Pinpoint the cell where the given text exists, returning its (X, Y) midpoint coordinate. 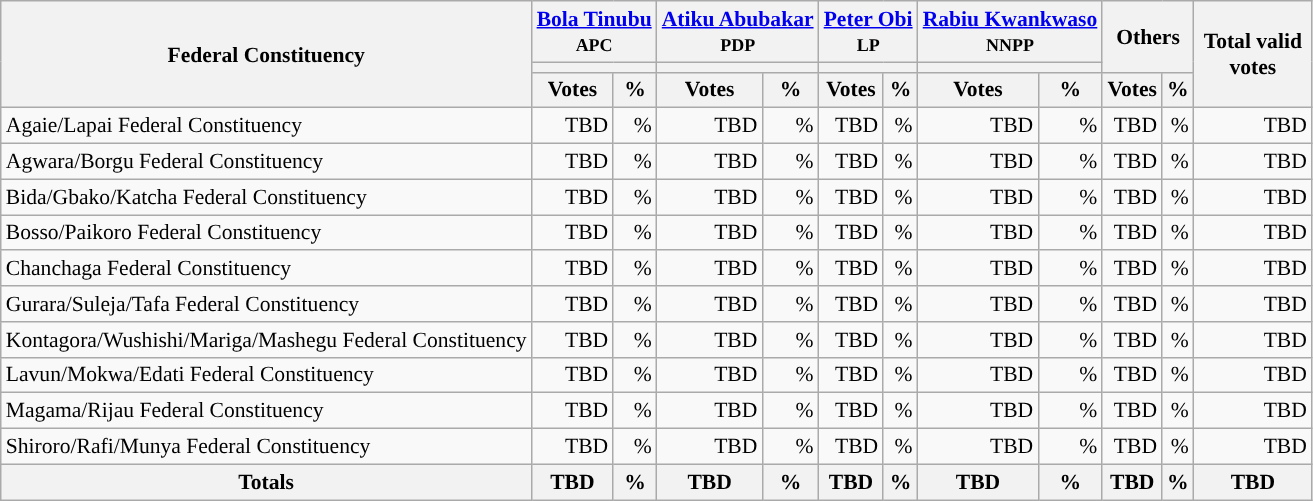
Kontagora/Wushishi/Mariga/Mashegu Federal Constituency (266, 340)
Peter ObiLP (868, 32)
Atiku AbubakarPDP (738, 32)
Others (1148, 36)
Shiroro/Rafi/Munya Federal Constituency (266, 447)
Gurara/Suleja/Tafa Federal Constituency (266, 304)
Rabiu KwankwasoNNPP (1010, 32)
Bola TinubuAPC (594, 32)
Lavun/Mokwa/Edati Federal Constituency (266, 375)
Agwara/Borgu Federal Constituency (266, 162)
Total valid votes (1253, 54)
Bida/Gbako/Katcha Federal Constituency (266, 197)
Agaie/Lapai Federal Constituency (266, 126)
Magama/Rijau Federal Constituency (266, 411)
Chanchaga Federal Constituency (266, 269)
Totals (266, 482)
Federal Constituency (266, 54)
Bosso/Paikoro Federal Constituency (266, 233)
